Pinpoint the cell where the given text exists, returning its [x, y] midpoint coordinate. 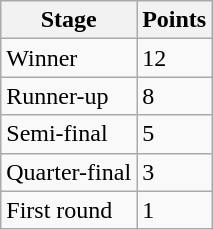
Winner [69, 58]
First round [69, 210]
3 [174, 172]
Quarter-final [69, 172]
Stage [69, 20]
12 [174, 58]
5 [174, 134]
Runner-up [69, 96]
Points [174, 20]
Semi-final [69, 134]
1 [174, 210]
8 [174, 96]
